From the cell containing the given text, extract its center point as [X, Y] coordinate. 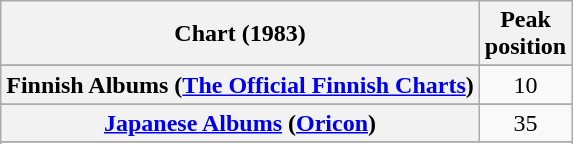
10 [525, 85]
Peakposition [525, 34]
35 [525, 123]
Finnish Albums (The Official Finnish Charts) [240, 85]
Japanese Albums (Oricon) [240, 123]
Chart (1983) [240, 34]
